Scan for the cell matching the given text and deliver its (X, Y) coordinate at center. 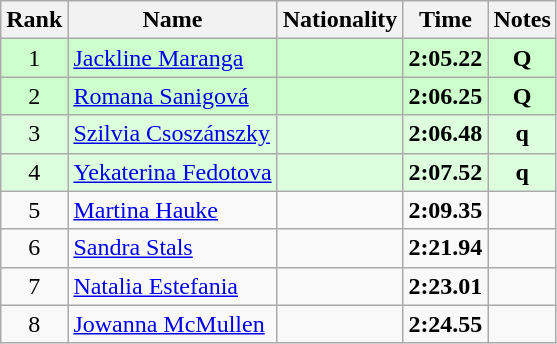
1 (34, 58)
Nationality (340, 20)
Rank (34, 20)
2 (34, 96)
2:09.35 (446, 210)
Martina Hauke (172, 210)
2:23.01 (446, 286)
Time (446, 20)
Szilvia Csoszánszky (172, 134)
Notes (522, 20)
8 (34, 324)
2:21.94 (446, 248)
Sandra Stals (172, 248)
3 (34, 134)
7 (34, 286)
Name (172, 20)
2:06.48 (446, 134)
Jackline Maranga (172, 58)
5 (34, 210)
2:24.55 (446, 324)
Jowanna McMullen (172, 324)
2:05.22 (446, 58)
2:07.52 (446, 172)
6 (34, 248)
4 (34, 172)
Natalia Estefania (172, 286)
Yekaterina Fedotova (172, 172)
Romana Sanigová (172, 96)
2:06.25 (446, 96)
